Return (X, Y) of the center of cell containing provided text 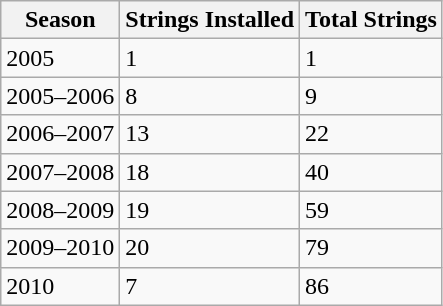
9 (372, 96)
2007–2008 (60, 172)
2008–2009 (60, 210)
2005–2006 (60, 96)
40 (372, 172)
7 (210, 286)
Season (60, 20)
13 (210, 134)
8 (210, 96)
22 (372, 134)
Total Strings (372, 20)
2009–2010 (60, 248)
59 (372, 210)
79 (372, 248)
2006–2007 (60, 134)
Strings Installed (210, 20)
86 (372, 286)
19 (210, 210)
18 (210, 172)
2010 (60, 286)
2005 (60, 58)
20 (210, 248)
